Output the [x, y] coordinate of the center of the cell containing the given text.  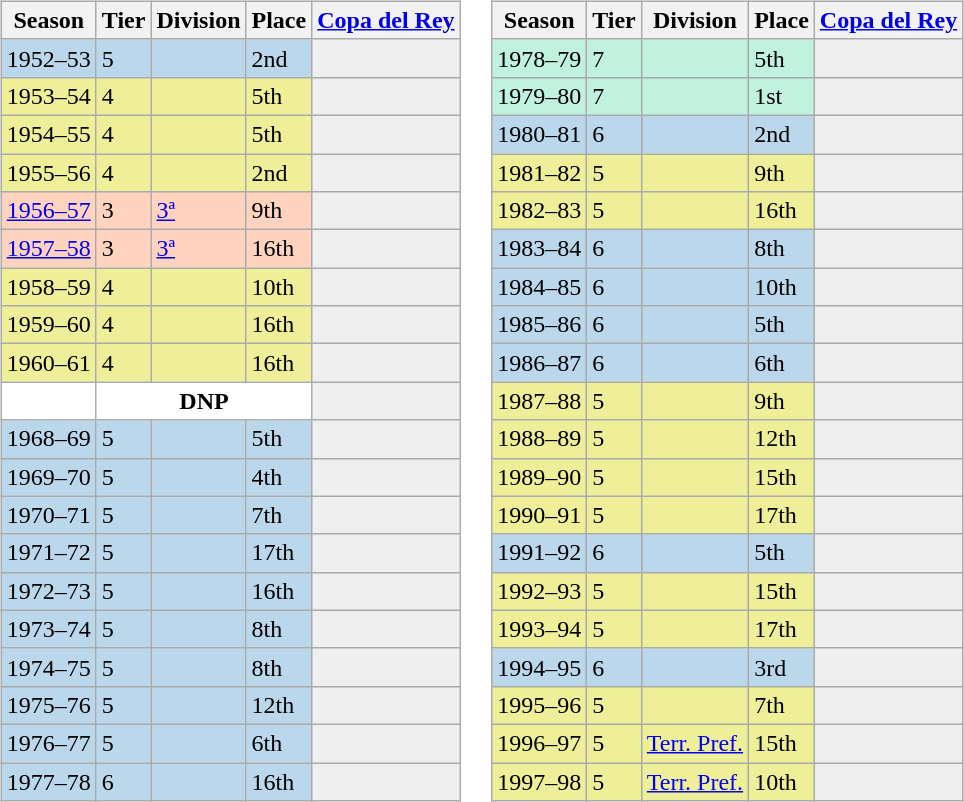
1954–55 [48, 134]
4th [279, 477]
1959–60 [48, 325]
1984–85 [540, 287]
1989–90 [540, 477]
1978–79 [540, 58]
1991–92 [540, 553]
1992–93 [540, 591]
DNP [204, 401]
1952–53 [48, 58]
1953–54 [48, 96]
1987–88 [540, 401]
1958–59 [48, 287]
1979–80 [540, 96]
1996–97 [540, 743]
1969–70 [48, 477]
1990–91 [540, 515]
1976–77 [48, 743]
1972–73 [48, 591]
1988–89 [540, 439]
3rd [782, 667]
1994–95 [540, 667]
1974–75 [48, 667]
1st [782, 96]
1983–84 [540, 249]
1997–98 [540, 781]
1981–82 [540, 173]
1957–58 [48, 249]
1986–87 [540, 363]
1973–74 [48, 629]
1985–86 [540, 325]
1995–96 [540, 705]
1982–83 [540, 211]
1980–81 [540, 134]
1977–78 [48, 781]
1970–71 [48, 515]
1956–57 [48, 211]
1975–76 [48, 705]
1955–56 [48, 173]
1971–72 [48, 553]
1993–94 [540, 629]
1968–69 [48, 439]
1960–61 [48, 363]
